Pinpoint the cell where the given text exists, returning its (x, y) midpoint coordinate. 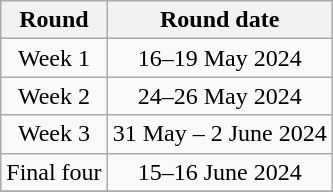
Week 2 (54, 96)
Week 1 (54, 58)
31 May – 2 June 2024 (220, 134)
Final four (54, 172)
16–19 May 2024 (220, 58)
15–16 June 2024 (220, 172)
Week 3 (54, 134)
Round date (220, 20)
24–26 May 2024 (220, 96)
Round (54, 20)
